Scan for the cell matching the given text and deliver its [X, Y] coordinate at center. 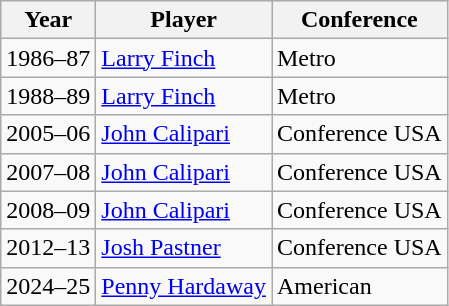
1986–87 [48, 58]
2007–08 [48, 172]
2012–13 [48, 248]
American [360, 286]
Player [184, 20]
2024–25 [48, 286]
2005–06 [48, 134]
Josh Pastner [184, 248]
2008–09 [48, 210]
Penny Hardaway [184, 286]
Year [48, 20]
1988–89 [48, 96]
Conference [360, 20]
